Capture the cell that displays the provided text and extract its [X, Y] central coordinate. 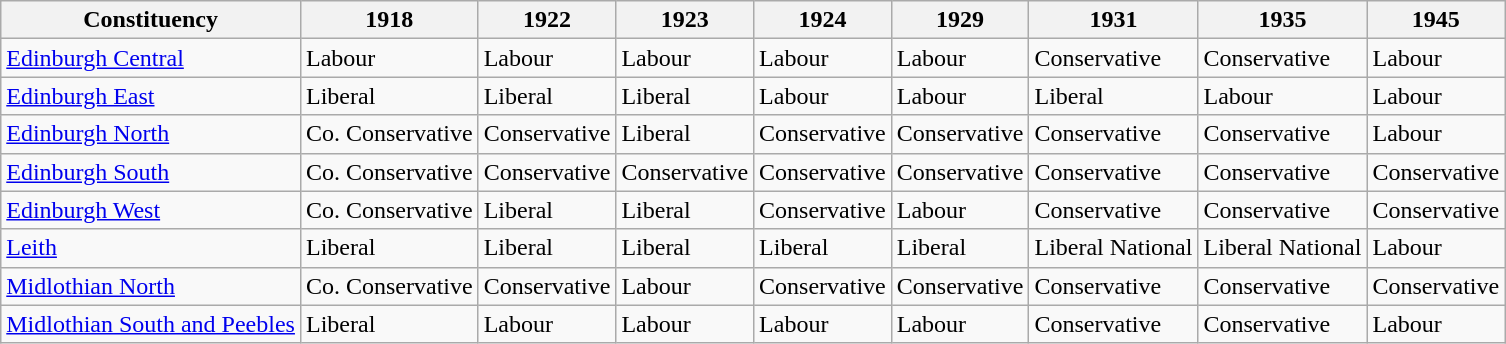
Edinburgh East [151, 96]
1929 [960, 20]
Constituency [151, 20]
1923 [685, 20]
1931 [1114, 20]
1945 [1436, 20]
Edinburgh North [151, 134]
1918 [389, 20]
1922 [547, 20]
Midlothian South and Peebles [151, 324]
Edinburgh West [151, 210]
Leith [151, 248]
Edinburgh Central [151, 58]
1924 [823, 20]
Midlothian North [151, 286]
1935 [1282, 20]
Edinburgh South [151, 172]
